Extract the [X, Y] coordinate from the center of the cell holding the provided text.  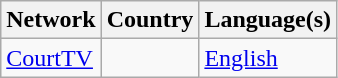
Network [51, 20]
CourtTV [51, 58]
Country [150, 20]
English [268, 58]
Language(s) [268, 20]
